For the text-containing cell, return its midpoint in (x, y) coordinate format. 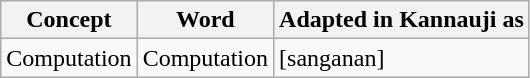
[sanganan] (402, 58)
Concept (69, 20)
Word (205, 20)
Adapted in Kannauji as (402, 20)
